Locate the cell with the specified text and output its [x, y] center coordinate. 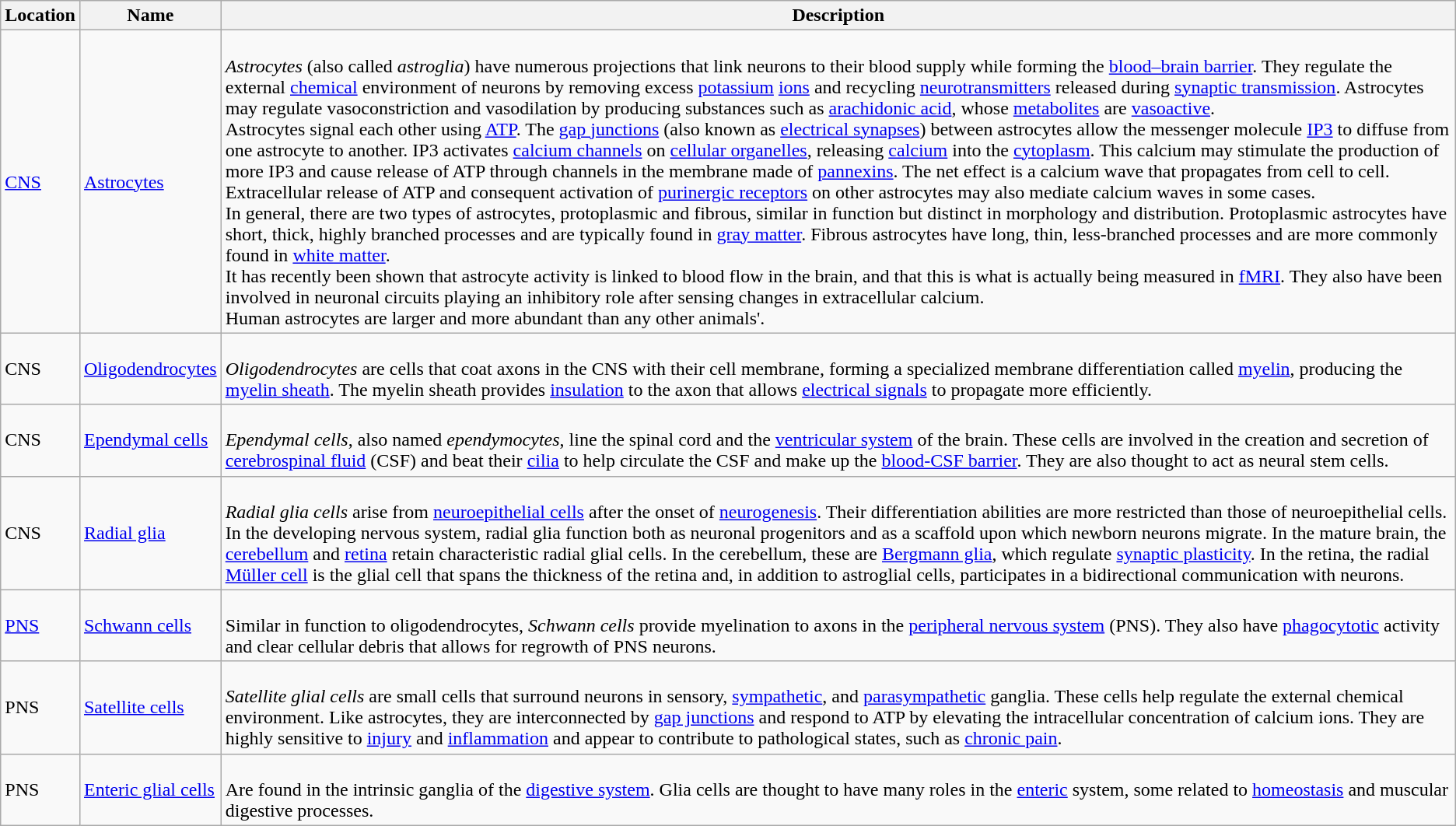
Astrocytes [150, 182]
Name [150, 16]
Location [40, 16]
Enteric glial cells [150, 789]
Schwann cells [150, 625]
Ependymal cells [150, 440]
Oligodendrocytes [150, 369]
Satellite cells [150, 708]
Description [838, 16]
Radial glia [150, 533]
